Identify which cell holds the provided text, then report its (x, y) central coordinate. 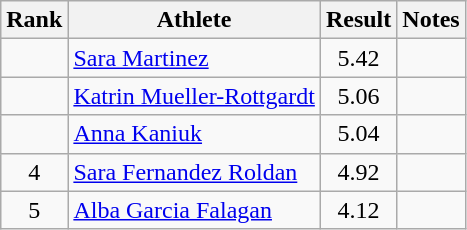
4.12 (358, 210)
Sara Martinez (194, 58)
Sara Fernandez Roldan (194, 172)
Katrin Mueller-Rottgardt (194, 96)
Alba Garcia Falagan (194, 210)
5.04 (358, 134)
5 (34, 210)
4.92 (358, 172)
Notes (431, 20)
Athlete (194, 20)
5.06 (358, 96)
Anna Kaniuk (194, 134)
Rank (34, 20)
4 (34, 172)
5.42 (358, 58)
Result (358, 20)
